For the text-containing cell, return its midpoint in [X, Y] coordinate format. 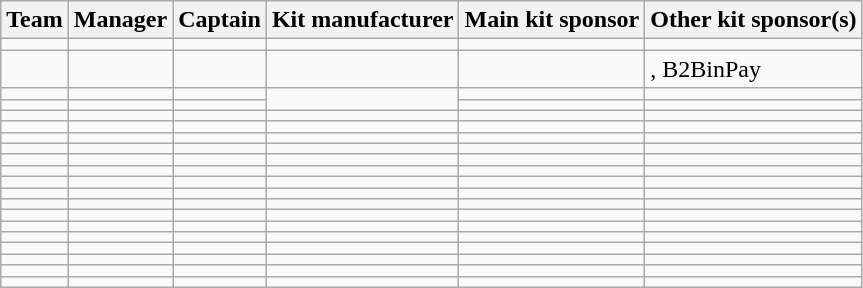
Captain [220, 20]
Team [35, 20]
Other kit sponsor(s) [754, 20]
Main kit sponsor [552, 20]
Manager [120, 20]
Kit manufacturer [362, 20]
, B2BinPay [754, 69]
